Pinpoint the cell where the given text exists, returning its [X, Y] midpoint coordinate. 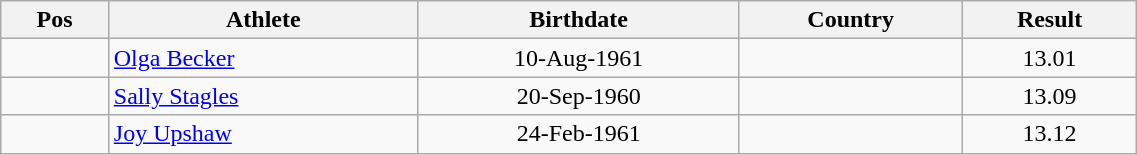
13.01 [1050, 58]
Result [1050, 20]
10-Aug-1961 [578, 58]
20-Sep-1960 [578, 96]
Sally Stagles [263, 96]
13.12 [1050, 134]
Pos [55, 20]
Joy Upshaw [263, 134]
13.09 [1050, 96]
Olga Becker [263, 58]
Athlete [263, 20]
Country [850, 20]
24-Feb-1961 [578, 134]
Birthdate [578, 20]
